Pinpoint the cell where the given text exists, returning its (x, y) midpoint coordinate. 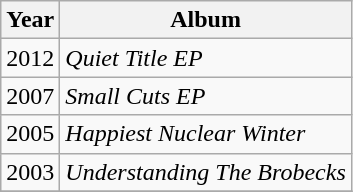
2005 (30, 134)
2003 (30, 172)
2012 (30, 58)
2007 (30, 96)
Happiest Nuclear Winter (206, 134)
Year (30, 20)
Quiet Title EP (206, 58)
Understanding The Brobecks (206, 172)
Album (206, 20)
Small Cuts EP (206, 96)
